Find where the given text appears and provide that cell's center as (X, Y) coordinate. 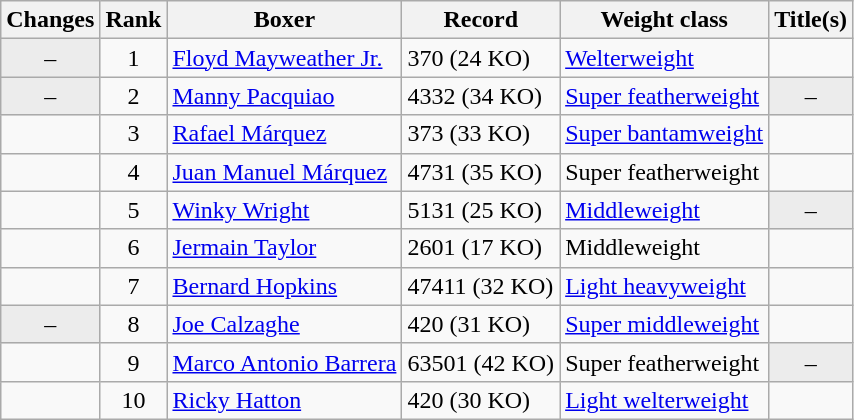
63501 (42 KO) (481, 362)
Light welterweight (664, 400)
8 (134, 324)
Marco Antonio Barrera (284, 362)
Light heavyweight (664, 286)
Record (481, 20)
4 (134, 172)
7 (134, 286)
2601 (17 KO) (481, 248)
373 (33 KO) (481, 134)
Weight class (664, 20)
Super bantamweight (664, 134)
420 (30 KO) (481, 400)
4332 (34 KO) (481, 96)
Juan Manuel Márquez (284, 172)
2 (134, 96)
Super middleweight (664, 324)
10 (134, 400)
Joe Calzaghe (284, 324)
Boxer (284, 20)
Bernard Hopkins (284, 286)
420 (31 KO) (481, 324)
Rafael Márquez (284, 134)
Rank (134, 20)
1 (134, 58)
Welterweight (664, 58)
Winky Wright (284, 210)
Manny Pacquiao (284, 96)
Title(s) (811, 20)
Jermain Taylor (284, 248)
5 (134, 210)
9 (134, 362)
47411 (32 KO) (481, 286)
370 (24 KO) (481, 58)
6 (134, 248)
4731 (35 KO) (481, 172)
5131 (25 KO) (481, 210)
Floyd Mayweather Jr. (284, 58)
Changes (50, 20)
Ricky Hatton (284, 400)
3 (134, 134)
